For the text-containing cell, return its midpoint in [x, y] coordinate format. 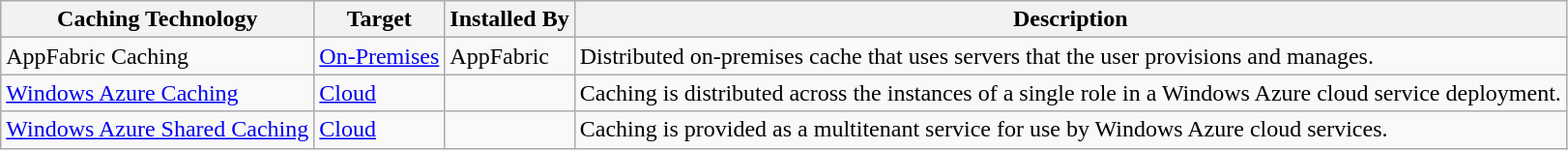
Windows Azure Caching [158, 93]
Caching is distributed across the instances of a single role in a Windows Azure cloud service deployment. [1070, 93]
Target [379, 19]
Distributed on-premises cache that uses servers that the user provisions and manages. [1070, 56]
AppFabric Caching [158, 56]
Windows Azure Shared Caching [158, 130]
AppFabric [509, 56]
On-Premises [379, 56]
Caching is provided as a multitenant service for use by Windows Azure cloud services. [1070, 130]
Description [1070, 19]
Installed By [509, 19]
Caching Technology [158, 19]
